Output the (X, Y) coordinate of the center of the cell containing the given text.  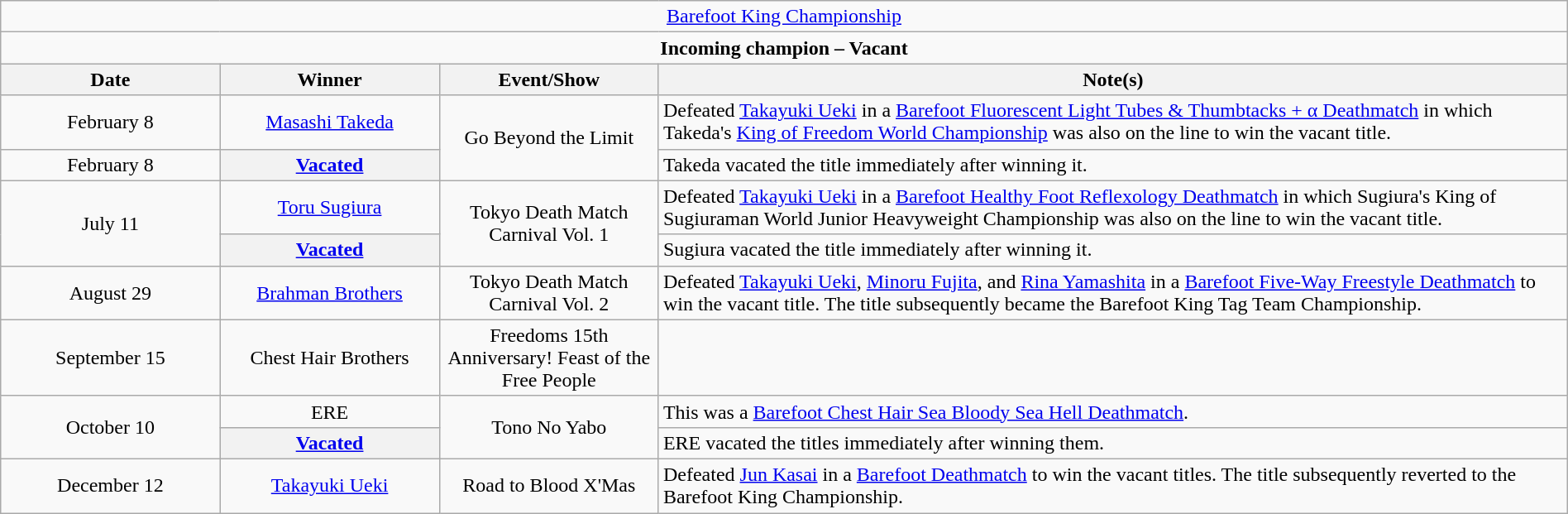
December 12 (111, 485)
This was a Barefoot Chest Hair Sea Bloody Sea Hell Deathmatch. (1113, 411)
Defeated Jun Kasai in a Barefoot Deathmatch to win the vacant titles. The title subsequently reverted to the Barefoot King Championship. (1113, 485)
Freedoms 15th Anniversary! Feast of the Free People (549, 358)
Road to Blood X'Mas (549, 485)
Winner (329, 79)
Date (111, 79)
Event/Show (549, 79)
Tokyo Death Match Carnival Vol. 2 (549, 293)
Tokyo Death Match Carnival Vol. 1 (549, 223)
Masashi Takeda (329, 122)
Toru Sugiura (329, 207)
ERE vacated the titles immediately after winning them. (1113, 443)
September 15 (111, 358)
Brahman Brothers (329, 293)
Takeda vacated the title immediately after winning it. (1113, 165)
Note(s) (1113, 79)
Go Beyond the Limit (549, 137)
October 10 (111, 427)
August 29 (111, 293)
Barefoot King Championship (784, 17)
Sugiura vacated the title immediately after winning it. (1113, 250)
ERE (329, 411)
Takayuki Ueki (329, 485)
July 11 (111, 223)
Chest Hair Brothers (329, 358)
Tono No Yabo (549, 427)
Incoming champion – Vacant (784, 48)
